From the cell containing the given text, extract its center point as [X, Y] coordinate. 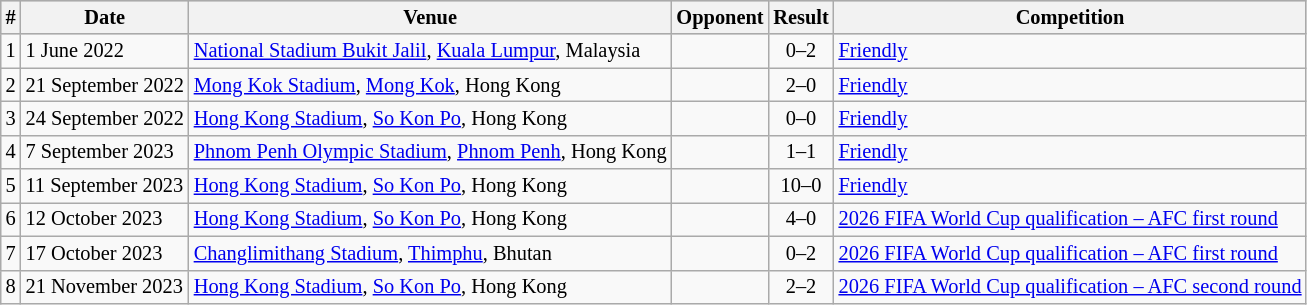
7 [11, 253]
2–2 [800, 287]
Phnom Penh Olympic Stadium, Phnom Penh, Hong Kong [430, 152]
5 [11, 186]
1 June 2022 [105, 51]
# [11, 17]
12 October 2023 [105, 219]
Mong Kok Stadium, Mong Kok, Hong Kong [430, 85]
0–0 [800, 118]
4 [11, 152]
4–0 [800, 219]
Changlimithang Stadium, Thimphu, Bhutan [430, 253]
Date [105, 17]
2 [11, 85]
17 October 2023 [105, 253]
Venue [430, 17]
National Stadium Bukit Jalil, Kuala Lumpur, Malaysia [430, 51]
2–0 [800, 85]
1–1 [800, 152]
7 September 2023 [105, 152]
21 September 2022 [105, 85]
8 [11, 287]
6 [11, 219]
10–0 [800, 186]
Opponent [720, 17]
Competition [1070, 17]
2026 FIFA World Cup qualification – AFC second round [1070, 287]
21 November 2023 [105, 287]
11 September 2023 [105, 186]
1 [11, 51]
24 September 2022 [105, 118]
3 [11, 118]
Result [800, 17]
